Return (X, Y) of the center of cell containing provided text 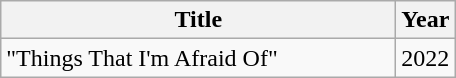
2022 (426, 58)
Year (426, 20)
Title (198, 20)
"Things That I'm Afraid Of" (198, 58)
